Extract the [X, Y] coordinate from the center of the cell holding the provided text.  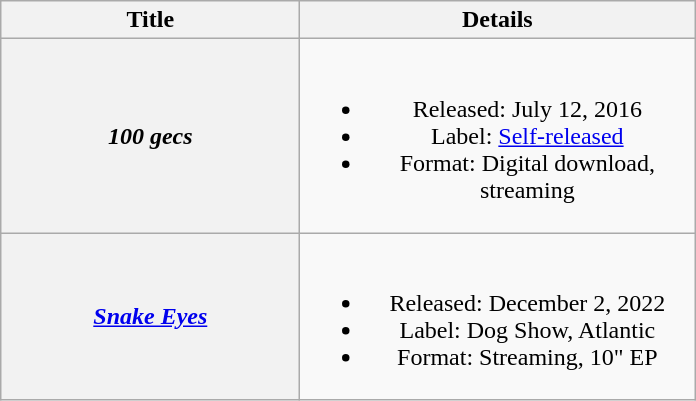
Details [498, 20]
Snake Eyes [150, 316]
Title [150, 20]
Released: July 12, 2016Label: Self-releasedFormat: Digital download, streaming [498, 136]
100 gecs [150, 136]
Released: December 2, 2022Label: Dog Show, AtlanticFormat: Streaming, 10" EP [498, 316]
